Return [x, y] of the center of cell containing provided text 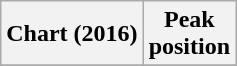
Chart (2016) [72, 34]
Peakposition [189, 34]
